Extract the [x, y] coordinate from the center of the cell holding the provided text.  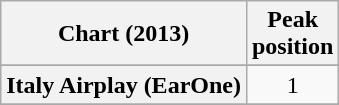
Peakposition [292, 34]
1 [292, 85]
Italy Airplay (EarOne) [124, 85]
Chart (2013) [124, 34]
